Search for the cell housing the specified text and yield its (X, Y) center coordinate. 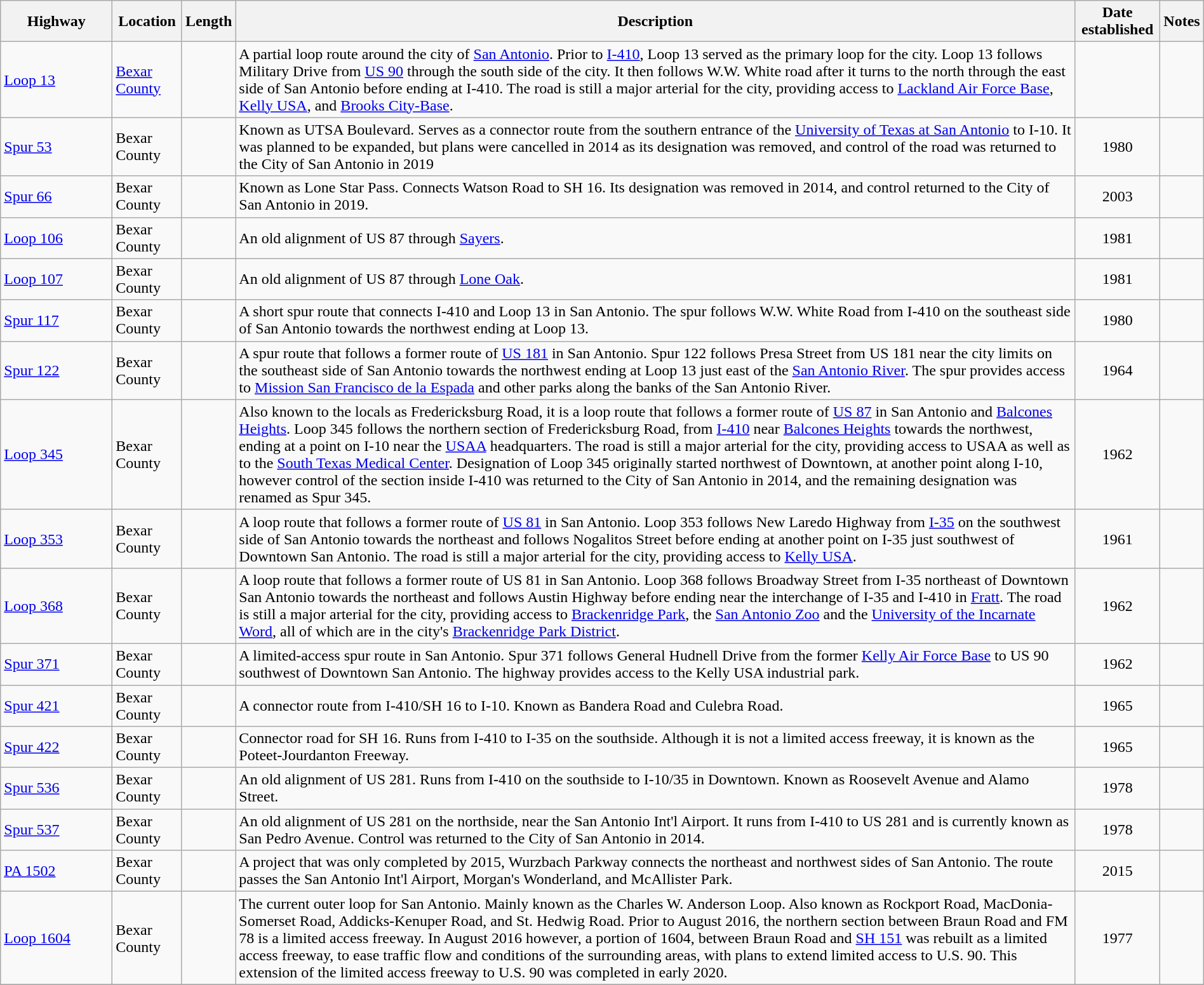
Spur 66 (57, 197)
Highway (57, 22)
Spur 421 (57, 705)
Loop 106 (57, 238)
A connector route from I-410/SH 16 to I-10. Known as Bandera Road and Culebra Road. (655, 705)
Description (655, 22)
Spur 371 (57, 664)
Date established (1118, 22)
Spur 537 (57, 829)
Spur 536 (57, 789)
Loop 368 (57, 606)
Spur 122 (57, 370)
Loop 1604 (57, 938)
PA 1502 (57, 871)
An old alignment of US 281. Runs from I-410 on the southside to I-10/35 in Downtown. Known as Roosevelt Avenue and Alamo Street. (655, 789)
2015 (1118, 871)
Loop 345 (57, 455)
An old alignment of US 87 through Lone Oak. (655, 279)
Location (147, 22)
Spur 422 (57, 747)
Spur 53 (57, 147)
Length (208, 22)
Loop 107 (57, 279)
Loop 353 (57, 539)
1977 (1118, 938)
Known as Lone Star Pass. Connects Watson Road to SH 16. Its designation was removed in 2014, and control returned to the City of San Antonio in 2019. (655, 197)
2003 (1118, 197)
Notes (1182, 22)
An old alignment of US 87 through Sayers. (655, 238)
1961 (1118, 539)
Loop 13 (57, 80)
Spur 117 (57, 320)
1964 (1118, 370)
